Capture the cell that displays the provided text and extract its [x, y] central coordinate. 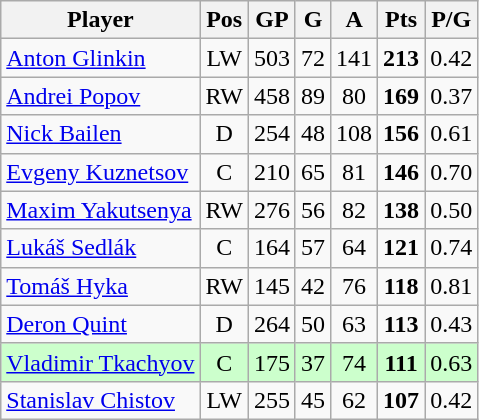
141 [354, 58]
Anton Glinkin [100, 58]
50 [312, 324]
121 [402, 248]
210 [272, 172]
Andrei Popov [100, 96]
P/G [452, 20]
145 [272, 286]
0.50 [452, 210]
Player [100, 20]
82 [354, 210]
Maxim Yakutsenya [100, 210]
169 [402, 96]
264 [272, 324]
Pts [402, 20]
63 [354, 324]
Stanislav Chistov [100, 400]
503 [272, 58]
156 [402, 134]
80 [354, 96]
45 [312, 400]
65 [312, 172]
0.61 [452, 134]
138 [402, 210]
0.43 [452, 324]
Tomáš Hyka [100, 286]
56 [312, 210]
0.70 [452, 172]
A [354, 20]
254 [272, 134]
255 [272, 400]
57 [312, 248]
0.74 [452, 248]
GP [272, 20]
62 [354, 400]
0.37 [452, 96]
213 [402, 58]
89 [312, 96]
175 [272, 362]
118 [402, 286]
0.63 [452, 362]
81 [354, 172]
Deron Quint [100, 324]
164 [272, 248]
Pos [224, 20]
0.81 [452, 286]
G [312, 20]
72 [312, 58]
276 [272, 210]
74 [354, 362]
146 [402, 172]
64 [354, 248]
458 [272, 96]
Nick Bailen [100, 134]
Evgeny Kuznetsov [100, 172]
76 [354, 286]
Vladimir Tkachyov [100, 362]
37 [312, 362]
Lukáš Sedlák [100, 248]
107 [402, 400]
111 [402, 362]
42 [312, 286]
48 [312, 134]
113 [402, 324]
108 [354, 134]
